For the text-containing cell, return its midpoint in [x, y] coordinate format. 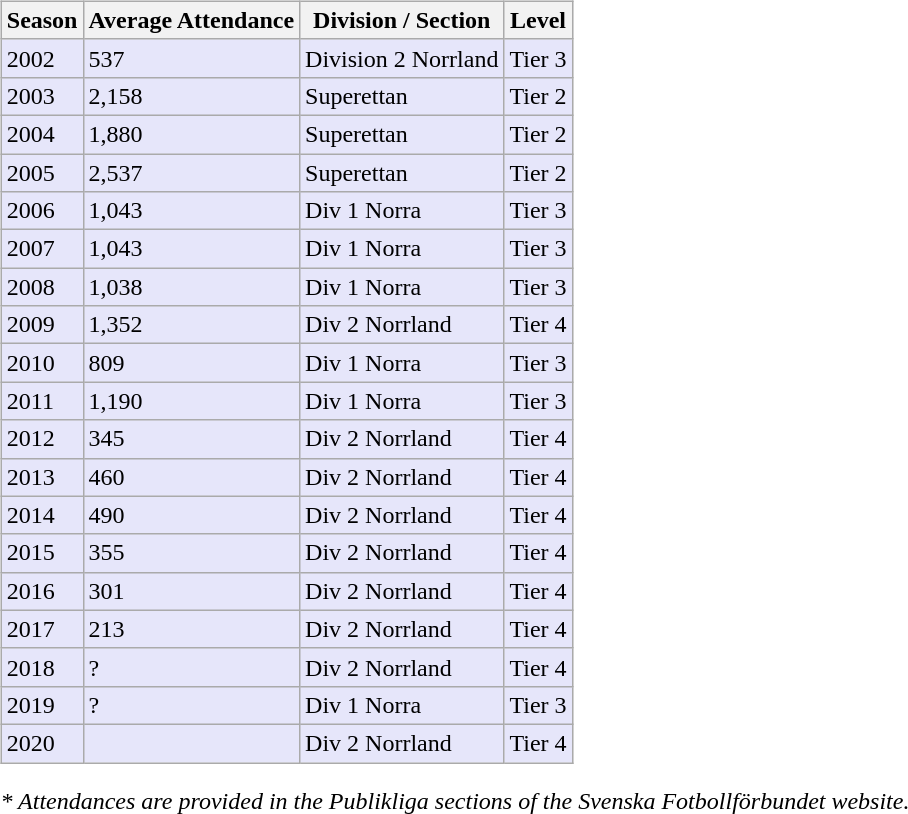
2011 [42, 401]
Average Attendance [192, 20]
2019 [42, 705]
809 [192, 363]
2007 [42, 249]
213 [192, 629]
1,352 [192, 325]
1,880 [192, 134]
345 [192, 439]
2018 [42, 667]
2002 [42, 58]
2006 [42, 211]
2020 [42, 743]
2009 [42, 325]
2,537 [192, 173]
Division / Section [402, 20]
2005 [42, 173]
460 [192, 477]
490 [192, 515]
1,038 [192, 287]
2014 [42, 515]
1,190 [192, 401]
Season [42, 20]
2016 [42, 591]
2008 [42, 287]
301 [192, 591]
2012 [42, 439]
2015 [42, 553]
Level [538, 20]
2,158 [192, 96]
2003 [42, 96]
537 [192, 58]
2004 [42, 134]
2010 [42, 363]
Division 2 Norrland [402, 58]
2017 [42, 629]
2013 [42, 477]
355 [192, 553]
